Detect which cell encompasses the target text, then output its (X, Y) center coordinate. 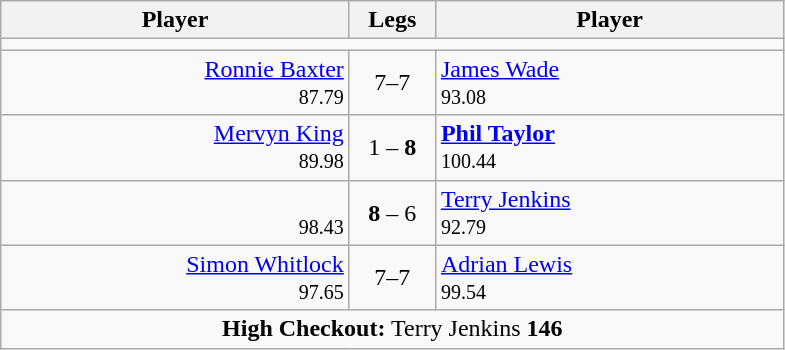
98.43 (176, 212)
Ronnie Baxter 87.79 (176, 82)
Adrian Lewis 99.54 (610, 278)
Phil Taylor 100.44 (610, 148)
Legs (392, 20)
1 – 8 (392, 148)
High Checkout: Terry Jenkins 146 (392, 329)
Simon Whitlock 97.65 (176, 278)
8 – 6 (392, 212)
Terry Jenkins 92.79 (610, 212)
James Wade 93.08 (610, 82)
Mervyn King 89.98 (176, 148)
